Detect which cell encompasses the target text, then output its (x, y) center coordinate. 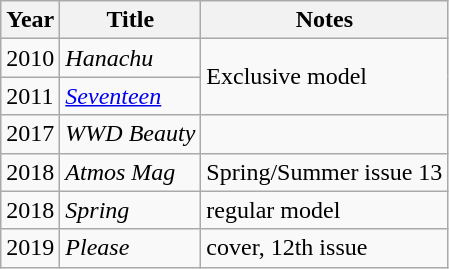
Hanachu (130, 58)
Please (130, 248)
Spring/Summer issue 13 (324, 172)
2017 (30, 134)
Year (30, 20)
Atmos Mag (130, 172)
2011 (30, 96)
2010 (30, 58)
Notes (324, 20)
Spring (130, 210)
Title (130, 20)
WWD Beauty (130, 134)
Seventeen (130, 96)
Exclusive model (324, 77)
regular model (324, 210)
2019 (30, 248)
cover, 12th issue (324, 248)
